Output the [X, Y] coordinate of the center of the cell containing the given text.  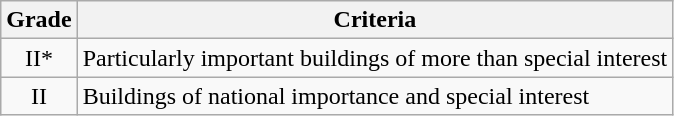
Particularly important buildings of more than special interest [375, 58]
II [39, 96]
II* [39, 58]
Criteria [375, 20]
Grade [39, 20]
Buildings of national importance and special interest [375, 96]
